Search for the cell housing the specified text and yield its [X, Y] center coordinate. 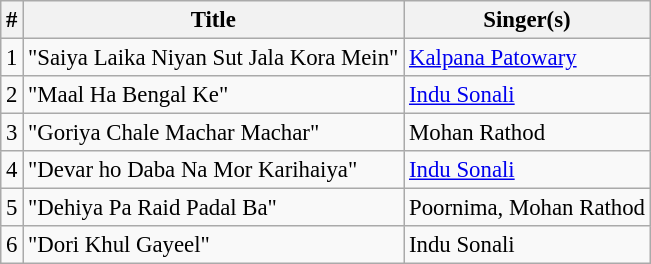
"Devar ho Daba Na Mor Karihaiya" [214, 170]
Title [214, 20]
4 [12, 170]
Mohan Rathod [528, 133]
"Goriya Chale Machar Machar" [214, 133]
1 [12, 58]
5 [12, 208]
"Dehiya Pa Raid Padal Ba" [214, 208]
6 [12, 245]
Poornima, Mohan Rathod [528, 208]
Singer(s) [528, 20]
"Maal Ha Bengal Ke" [214, 95]
2 [12, 95]
# [12, 20]
Kalpana Patowary [528, 58]
"Dori Khul Gayeel" [214, 245]
"Saiya Laika Niyan Sut Jala Kora Mein" [214, 58]
3 [12, 133]
